Determine the (X, Y) coordinate at the center of the cell enclosing the given text.  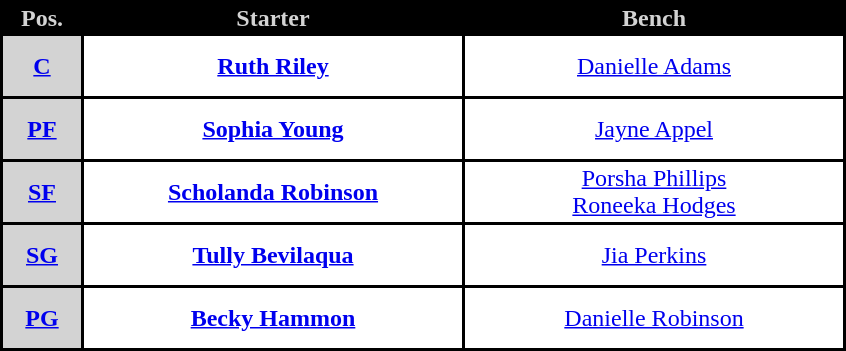
Sophia Young (273, 129)
Starter (273, 18)
Pos. (42, 18)
Becky Hammon (273, 318)
Danielle Adams (654, 66)
Tully Bevilaqua (273, 255)
PG (42, 318)
SG (42, 255)
C (42, 66)
Jayne Appel (654, 129)
PF (42, 129)
Jia Perkins (654, 255)
Ruth Riley (273, 66)
Danielle Robinson (654, 318)
Scholanda Robinson (273, 192)
SF (42, 192)
Bench (654, 18)
Porsha PhillipsRoneeka Hodges (654, 192)
